Provide the [x, y] coordinate of the cell's center where the given text is located.  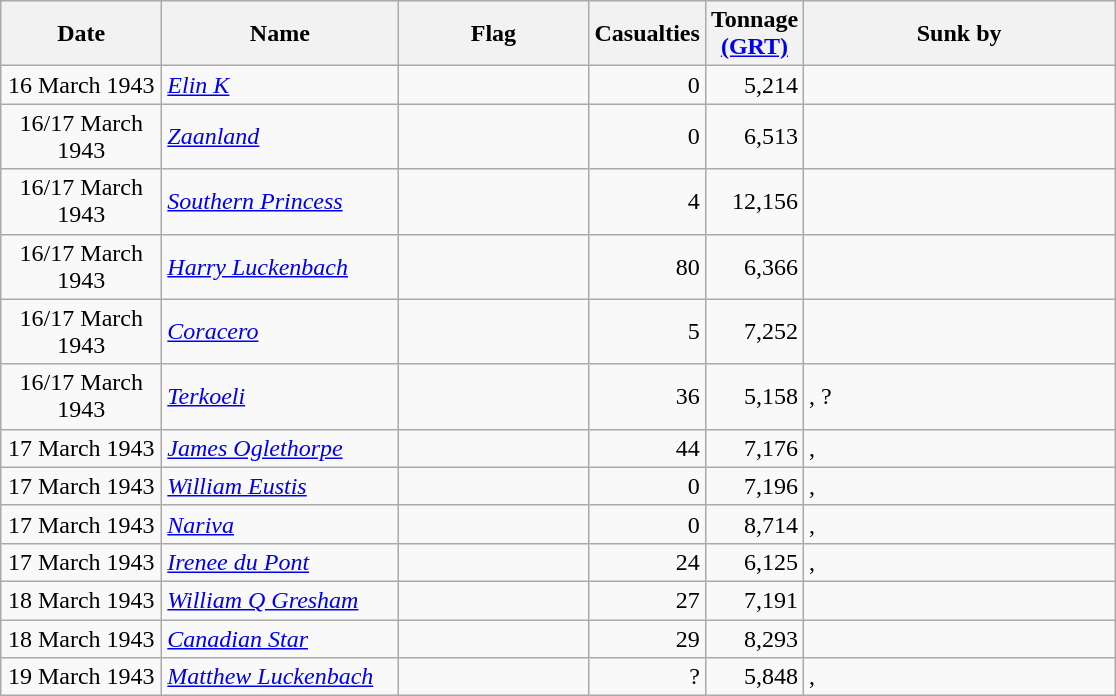
5,158 [754, 396]
Elin K [280, 85]
6,513 [754, 136]
Zaanland [280, 136]
Casualties [647, 34]
8,293 [754, 639]
Matthew Luckenbach [280, 677]
29 [647, 639]
William Q Gresham [280, 600]
36 [647, 396]
Harry Luckenbach [280, 266]
Coracero [280, 332]
Canadian Star [280, 639]
4 [647, 202]
Flag [494, 34]
12,156 [754, 202]
Name [280, 34]
Nariva [280, 524]
Irenee du Pont [280, 562]
7,196 [754, 486]
Terkoeli [280, 396]
6,366 [754, 266]
William Eustis [280, 486]
8,714 [754, 524]
19 March 1943 [82, 677]
5,848 [754, 677]
7,176 [754, 448]
Tonnage (GRT) [754, 34]
24 [647, 562]
? [647, 677]
Date [82, 34]
6,125 [754, 562]
80 [647, 266]
James Oglethorpe [280, 448]
Sunk by [960, 34]
Southern Princess [280, 202]
27 [647, 600]
5,214 [754, 85]
, ? [960, 396]
5 [647, 332]
44 [647, 448]
7,252 [754, 332]
7,191 [754, 600]
16 March 1943 [82, 85]
